From the cell containing the given text, extract its center point as (X, Y) coordinate. 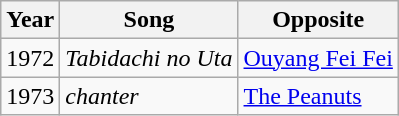
chanter (149, 96)
The Peanuts (318, 96)
1973 (30, 96)
Ouyang Fei Fei (318, 58)
Opposite (318, 20)
Song (149, 20)
1972 (30, 58)
Year (30, 20)
Tabidachi no Uta (149, 58)
